Find where the given text appears and provide that cell's center as (x, y) coordinate. 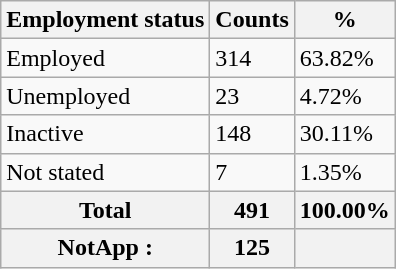
% (344, 20)
125 (252, 248)
Unemployed (106, 96)
Inactive (106, 134)
30.11% (344, 134)
Employment status (106, 20)
23 (252, 96)
7 (252, 172)
314 (252, 58)
1.35% (344, 172)
NotApp : (106, 248)
491 (252, 210)
148 (252, 134)
100.00% (344, 210)
Counts (252, 20)
Employed (106, 58)
4.72% (344, 96)
63.82% (344, 58)
Not stated (106, 172)
Total (106, 210)
